Pinpoint the cell where the given text exists, returning its (x, y) midpoint coordinate. 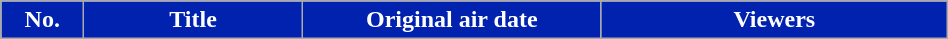
Viewers (774, 20)
Original air date (452, 20)
Title (193, 20)
No. (42, 20)
